Identify which cell holds the provided text, then report its [X, Y] central coordinate. 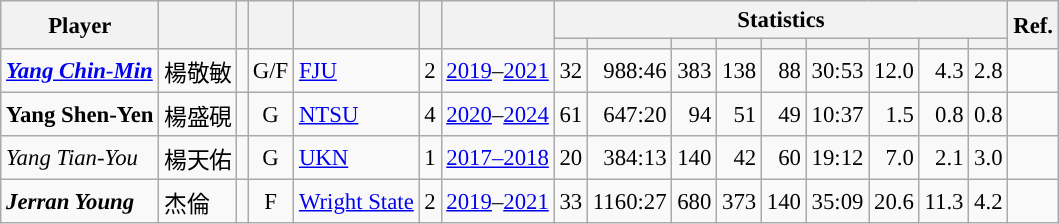
11.3 [944, 202]
32 [570, 71]
19:12 [838, 158]
UKN [356, 158]
Player [80, 25]
2.8 [988, 71]
680 [694, 202]
49 [784, 115]
Yang Shen-Yen [80, 115]
42 [740, 158]
Statistics [781, 20]
2.1 [944, 158]
楊天佑 [198, 158]
2017–2018 [498, 158]
Ref. [1033, 25]
647:20 [630, 115]
楊盛硯 [198, 115]
Jerran Young [80, 202]
杰倫 [198, 202]
383 [694, 71]
4.2 [988, 202]
Yang Chin-Min [80, 71]
楊敬敏 [198, 71]
NTSU [356, 115]
7.0 [894, 158]
4 [430, 115]
1 [430, 158]
30:53 [838, 71]
1.5 [894, 115]
51 [740, 115]
1160:27 [630, 202]
20 [570, 158]
35:09 [838, 202]
61 [570, 115]
3.0 [988, 158]
Wright State [356, 202]
G/F [271, 71]
FJU [356, 71]
12.0 [894, 71]
2020–2024 [498, 115]
988:46 [630, 71]
60 [784, 158]
373 [740, 202]
88 [784, 71]
4.3 [944, 71]
20.6 [894, 202]
Yang Tian-You [80, 158]
10:37 [838, 115]
384:13 [630, 158]
94 [694, 115]
F [271, 202]
33 [570, 202]
138 [740, 71]
